Return [x, y] of the center of cell containing provided text 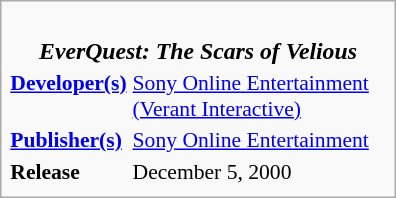
Release [68, 171]
Publisher(s) [68, 140]
Sony Online Entertainment [259, 140]
December 5, 2000 [259, 171]
Sony Online Entertainment (Verant Interactive) [259, 96]
Developer(s) [68, 96]
EverQuest: The Scars of Velious [198, 38]
